Determine the (X, Y) coordinate at the center of the cell enclosing the given text.  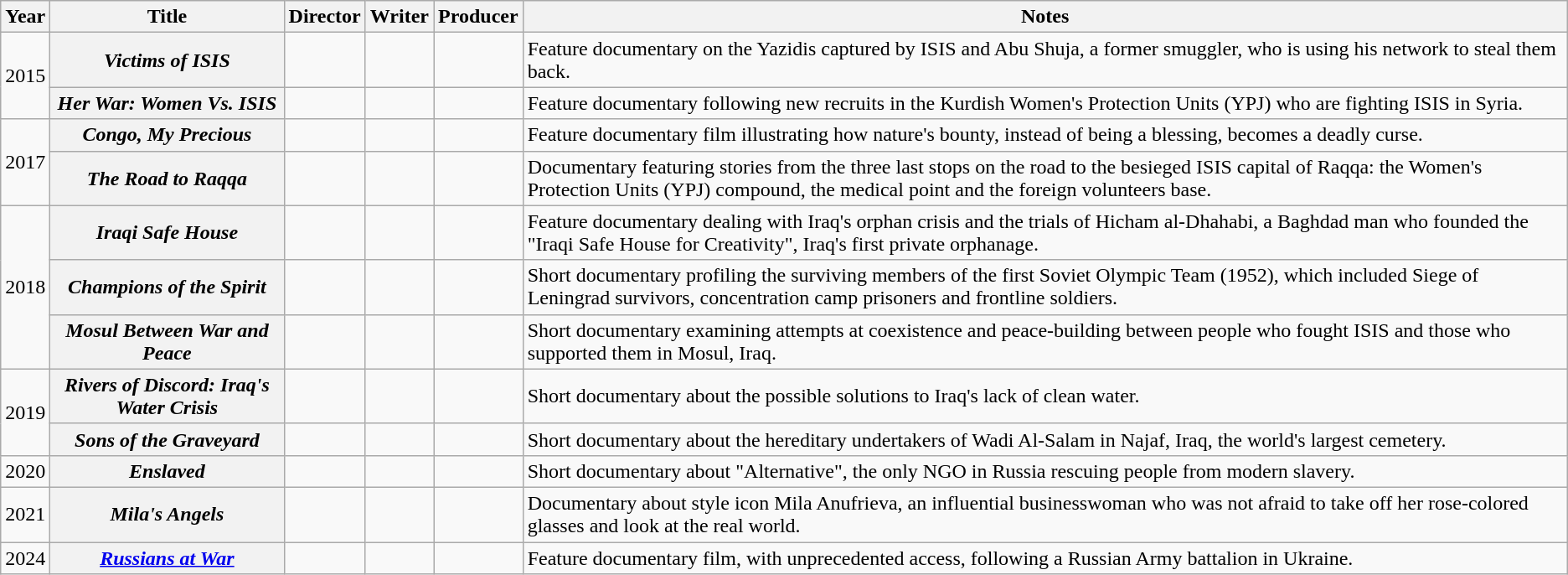
2018 (25, 287)
Feature documentary film, with unprecedented access, following a Russian Army battalion in Ukraine. (1045, 557)
Writer (399, 17)
Congo, My Precious (168, 135)
Feature documentary following new recruits in the Kurdish Women's Protection Units (YPJ) who are fighting ISIS in Syria. (1045, 103)
Mila's Angels (168, 515)
The Road to Raqqa (168, 178)
2019 (25, 412)
Feature documentary film illustrating how nature's bounty, instead of being a blessing, becomes a deadly curse. (1045, 135)
Enslaved (168, 471)
Feature documentary on the Yazidis captured by ISIS and Abu Shuja, a former smuggler, who is using his network to steal them back. (1045, 60)
Sons of the Graveyard (168, 439)
Rivers of Discord: Iraq's Water Crisis (168, 396)
Title (168, 17)
Short documentary about the possible solutions to Iraq's lack of clean water. (1045, 396)
Notes (1045, 17)
Victims of ISIS (168, 60)
Year (25, 17)
Short documentary examining attempts at coexistence and peace-building between people who fought ISIS and those who supported them in Mosul, Iraq. (1045, 342)
Mosul Between War and Peace (168, 342)
Producer (479, 17)
2017 (25, 163)
Iraqi Safe House (168, 233)
Russians at War (168, 557)
Champions of the Spirit (168, 287)
Her War: Women Vs. ISIS (168, 103)
2021 (25, 515)
Director (325, 17)
2020 (25, 471)
2015 (25, 75)
Short documentary about the hereditary undertakers of Wadi Al-Salam in Najaf, Iraq, the world's largest cemetery. (1045, 439)
2024 (25, 557)
Short documentary about "Alternative", the only NGO in Russia rescuing people from modern slavery. (1045, 471)
